Detect which cell encompasses the target text, then output its (x, y) center coordinate. 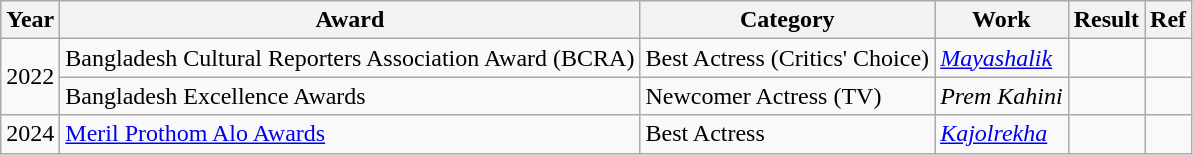
2022 (30, 77)
Category (788, 20)
Prem Kahini (1002, 96)
Bangladesh Cultural Reporters Association Award (BCRA) (350, 58)
2024 (30, 134)
Ref (1168, 20)
Best Actress (788, 134)
Meril Prothom Alo Awards (350, 134)
Year (30, 20)
Newcomer Actress (TV) (788, 96)
Bangladesh Excellence Awards (350, 96)
Mayashalik (1002, 58)
Best Actress (Critics' Choice) (788, 58)
Work (1002, 20)
Award (350, 20)
Result (1106, 20)
Kajolrekha (1002, 134)
